Output the [X, Y] coordinate of the center of the cell containing the given text.  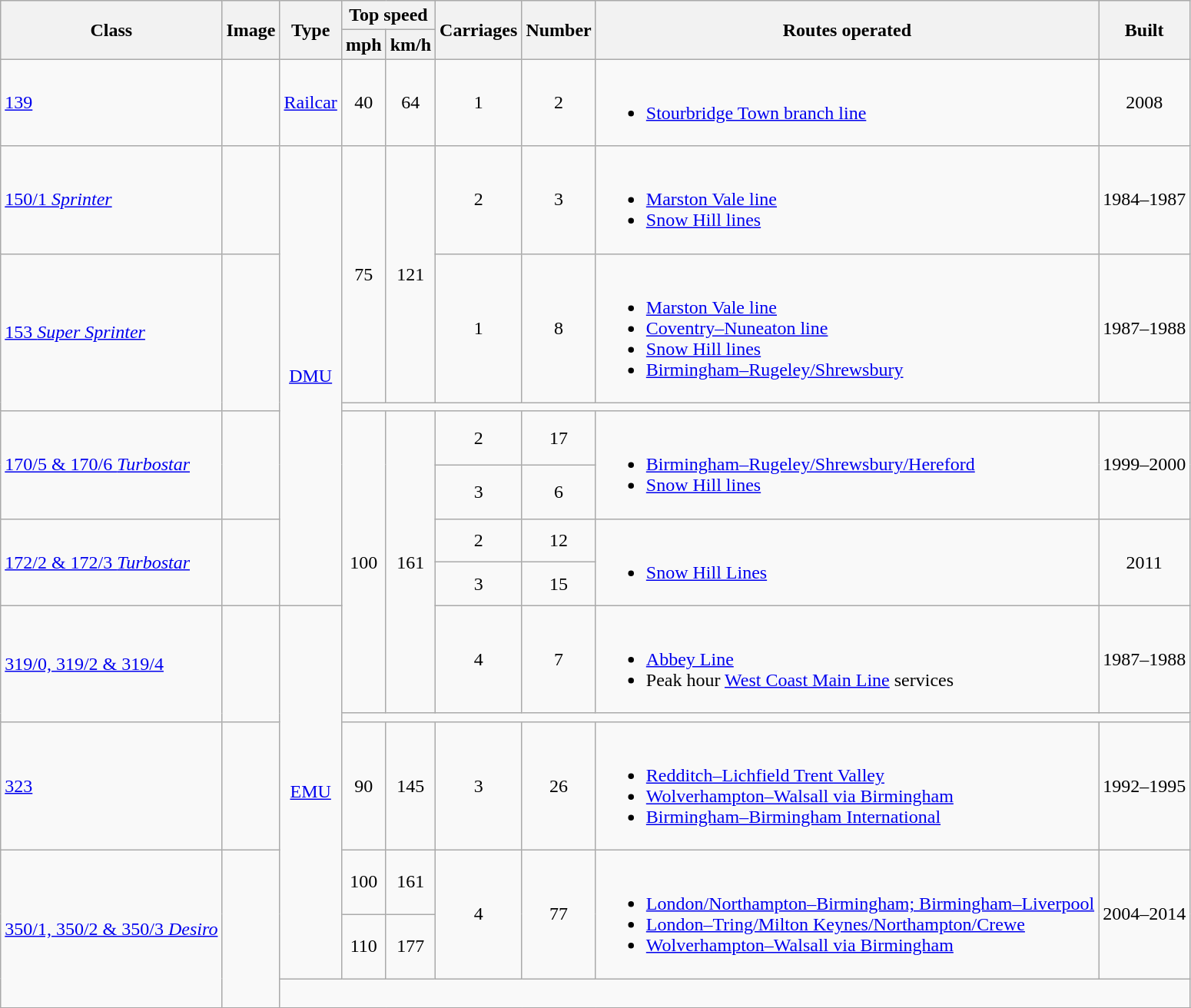
Birmingham–Rugeley/Shrewsbury/HerefordSnow Hill lines [847, 465]
319/0, 319/2 & 319/4 [111, 664]
2011 [1145, 562]
Marston Vale lineCoventry–Nuneaton lineSnow Hill linesBirmingham–Rugeley/Shrewsbury [847, 328]
17 [559, 438]
177 [410, 947]
DMU [310, 376]
Snow Hill Lines [847, 562]
Type [310, 30]
64 [410, 103]
90 [363, 785]
1999–2000 [1145, 465]
London/Northampton–Birmingham; Birmingham–LiverpoolLondon–Tring/Milton Keynes/Northampton/CreweWolverhampton–Walsall via Birmingham [847, 914]
EMU [310, 791]
12 [559, 541]
km/h [410, 45]
Class [111, 30]
6 [559, 492]
7 [559, 659]
Railcar [310, 103]
8 [559, 328]
153 Super Sprinter [111, 332]
350/1, 350/2 & 350/3 Desiro [111, 928]
1984–1987 [1145, 200]
Stourbridge Town branch line [847, 103]
150/1 Sprinter [111, 200]
15 [559, 584]
Image [250, 30]
170/5 & 170/6 Turbostar [111, 465]
Marston Vale lineSnow Hill lines [847, 200]
139 [111, 103]
mph [363, 45]
172/2 & 172/3 Turbostar [111, 562]
Abbey LinePeak hour West Coast Main Line services [847, 659]
323 [111, 785]
75 [363, 274]
1992–1995 [1145, 785]
40 [363, 103]
Carriages [479, 30]
Top speed [388, 15]
145 [410, 785]
2004–2014 [1145, 914]
121 [410, 274]
26 [559, 785]
110 [363, 947]
Number [559, 30]
2008 [1145, 103]
Routes operated [847, 30]
77 [559, 914]
Built [1145, 30]
Redditch–Lichfield Trent ValleyWolverhampton–Walsall via BirminghamBirmingham–Birmingham International [847, 785]
